Extract the [X, Y] coordinate from the center of the cell holding the provided text.  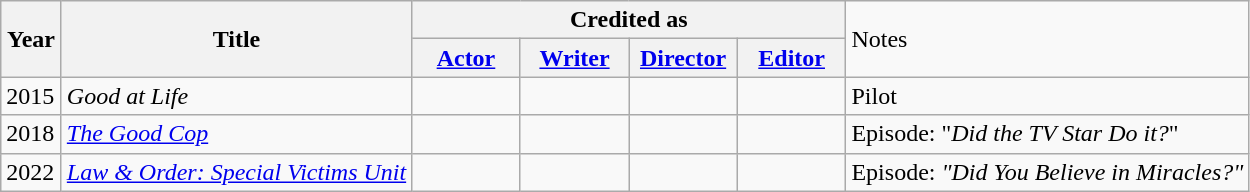
Credited as [629, 20]
2018 [32, 134]
Editor [792, 58]
Writer [574, 58]
Episode: "Did You Believe in Miracles?" [1048, 172]
Law & Order: Special Victims Unit [236, 172]
Actor [466, 58]
Episode: "Did the TV Star Do it?" [1048, 134]
2015 [32, 96]
Good at Life [236, 96]
Pilot [1048, 96]
2022 [32, 172]
The Good Cop [236, 134]
Director [684, 58]
Year [32, 39]
Title [236, 39]
Notes [1048, 39]
